Find where the given text appears and provide that cell's center as [x, y] coordinate. 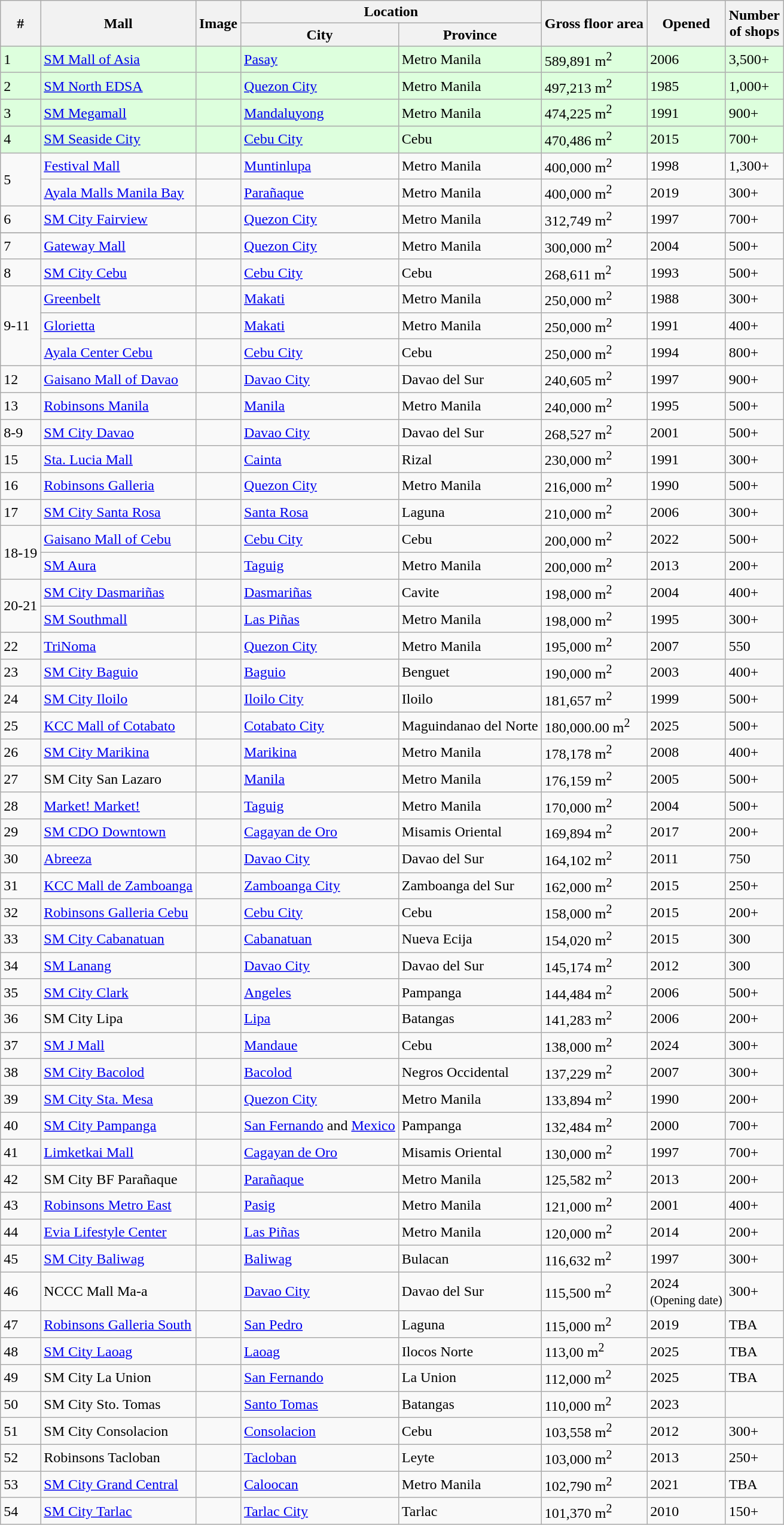
Province [470, 35]
Abreeza [118, 859]
TriNoma [118, 646]
SM CDO Downtown [118, 833]
141,283 m2 [594, 1019]
SM City Baguio [118, 672]
Leyte [470, 1457]
589,891 m2 [594, 60]
2022 [687, 540]
2011 [687, 859]
120,000 m2 [594, 1232]
Pasig [320, 1206]
145,174 m2 [594, 966]
190,000 m2 [594, 672]
51 [20, 1431]
3 [20, 112]
49 [20, 1378]
37 [20, 1046]
Ayala Malls Manila Bay [118, 193]
2003 [687, 672]
SM City Consolacion [118, 1431]
312,749 m2 [594, 219]
Lipa [320, 1019]
35 [20, 992]
2024 [687, 1046]
24 [20, 699]
SM City Santa Rosa [118, 512]
SM City Bacolod [118, 1072]
Robinsons Tacloban [118, 1457]
Ayala Center Cebu [118, 353]
138,000 m2 [594, 1046]
31 [20, 885]
2010 [687, 1511]
16 [20, 486]
Nueva Ecija [470, 939]
Tarlac [470, 1511]
3,500+ [754, 60]
SM Mall of Asia [118, 60]
La Union [470, 1378]
133,894 m2 [594, 1100]
240,605 m2 [594, 379]
Gaisano Mall of Davao [118, 379]
154,020 m2 [594, 939]
144,484 m2 [594, 992]
Robinsons Galleria Cebu [118, 913]
137,229 m2 [594, 1072]
KCC Mall de Zamboanga [118, 885]
Image [218, 23]
12 [20, 379]
SM City Tarlac [118, 1511]
Evia Lifestyle Center [118, 1232]
SM City Laoag [118, 1351]
103,000 m2 [594, 1457]
4 [20, 140]
28 [20, 805]
15 [20, 459]
230,000 m2 [594, 459]
20-21 [20, 605]
Cainta [320, 459]
44 [20, 1232]
Limketkai Mall [118, 1152]
SM City San Lazaro [118, 779]
300,000 m2 [594, 246]
470,486 m2 [594, 140]
180,000.00 m2 [594, 726]
2017 [687, 833]
178,178 m2 [594, 753]
25 [20, 726]
1999 [687, 699]
103,558 m2 [594, 1431]
176,159 m2 [594, 779]
8 [20, 273]
38 [20, 1072]
Numberof shops [754, 23]
Gateway Mall [118, 246]
San Pedro [320, 1325]
497,213 m2 [594, 86]
# [20, 23]
42 [20, 1179]
Sta. Lucia Mall [118, 459]
13 [20, 406]
34 [20, 966]
City [320, 35]
NCCC Mall Ma-a [118, 1291]
8-9 [20, 433]
Tacloban [320, 1457]
29 [20, 833]
Robinsons Manila [118, 406]
Dasmariñas [320, 592]
SM Southmall [118, 620]
Mandaluyong [320, 112]
2024(Opening date) [687, 1291]
1,300+ [754, 166]
2005 [687, 779]
110,000 m2 [594, 1405]
Zamboanga del Sur [470, 885]
SM City Cabanatuan [118, 939]
Santo Tomas [320, 1405]
Bacolod [320, 1072]
125,582 m2 [594, 1179]
SM City Sto. Tomas [118, 1405]
SM City Pampanga [118, 1126]
SM Aura [118, 566]
Cabanatuan [320, 939]
22 [20, 646]
474,225 m2 [594, 112]
Baliwag [320, 1259]
SM City Cebu [118, 273]
Baguio [320, 672]
SM Seaside City [118, 140]
52 [20, 1457]
Gaisano Mall of Cebu [118, 540]
Mall [118, 23]
268,527 m2 [594, 433]
Opened [687, 23]
Tarlac City [320, 1511]
240,000 m2 [594, 406]
9-11 [20, 326]
Maguindanao del Norte [470, 726]
SM J Mall [118, 1046]
41 [20, 1152]
18-19 [20, 553]
1988 [687, 299]
130,000 m2 [594, 1152]
39 [20, 1100]
KCC Mall of Cotabato [118, 726]
SM City Davao [118, 433]
1985 [687, 86]
Location [391, 12]
750 [754, 859]
Iloilo [470, 699]
550 [754, 646]
Marikina [320, 753]
195,000 m2 [594, 646]
112,000 m2 [594, 1378]
113,00 m2 [594, 1351]
Robinsons Galleria South [118, 1325]
SM City Iloilo [118, 699]
5 [20, 179]
1993 [687, 273]
45 [20, 1259]
158,000 m2 [594, 913]
Greenbelt [118, 299]
169,894 m2 [594, 833]
SM City Lipa [118, 1019]
SM City Fairview [118, 219]
53 [20, 1485]
Muntinlupa [320, 166]
Laoag [320, 1351]
1,000+ [754, 86]
2 [20, 86]
132,484 m2 [594, 1126]
Caloocan [320, 1485]
121,000 m2 [594, 1206]
SM City BF Parañaque [118, 1179]
216,000 m2 [594, 486]
1 [20, 60]
102,790 m2 [594, 1485]
SM City Marikina [118, 753]
SM City La Union [118, 1378]
33 [20, 939]
36 [20, 1019]
SM Lanang [118, 966]
SM City Grand Central [118, 1485]
7 [20, 246]
Ilocos Norte [470, 1351]
2021 [687, 1485]
115,000 m2 [594, 1325]
54 [20, 1511]
Angeles [320, 992]
1998 [687, 166]
Zamboanga City [320, 885]
Santa Rosa [320, 512]
Negros Occidental [470, 1072]
Gross floor area [594, 23]
Robinsons Metro East [118, 1206]
47 [20, 1325]
Cavite [470, 592]
32 [20, 913]
115,500 m2 [594, 1291]
Benguet [470, 672]
170,000 m2 [594, 805]
Consolacion [320, 1431]
2023 [687, 1405]
Pasay [320, 60]
Festival Mall [118, 166]
268,611 m2 [594, 273]
Bulacan [470, 1259]
SM City Dasmariñas [118, 592]
Cotabato City [320, 726]
Robinsons Galleria [118, 486]
SM City Clark [118, 992]
27 [20, 779]
164,102 m2 [594, 859]
San Fernando and Mexico [320, 1126]
40 [20, 1126]
SM North EDSA [118, 86]
2000 [687, 1126]
SM City Baliwag [118, 1259]
17 [20, 512]
Glorietta [118, 325]
800+ [754, 353]
Rizal [470, 459]
26 [20, 753]
1994 [687, 353]
San Fernando [320, 1378]
210,000 m2 [594, 512]
SM City Sta. Mesa [118, 1100]
48 [20, 1351]
Market! Market! [118, 805]
Mandaue [320, 1046]
50 [20, 1405]
6 [20, 219]
2014 [687, 1232]
181,657 m2 [594, 699]
43 [20, 1206]
101,370 m2 [594, 1511]
SM Megamall [118, 112]
46 [20, 1291]
150+ [754, 1511]
30 [20, 859]
162,000 m2 [594, 885]
23 [20, 672]
2008 [687, 753]
Iloilo City [320, 699]
116,632 m2 [594, 1259]
